Identify which cell holds the provided text, then report its (x, y) central coordinate. 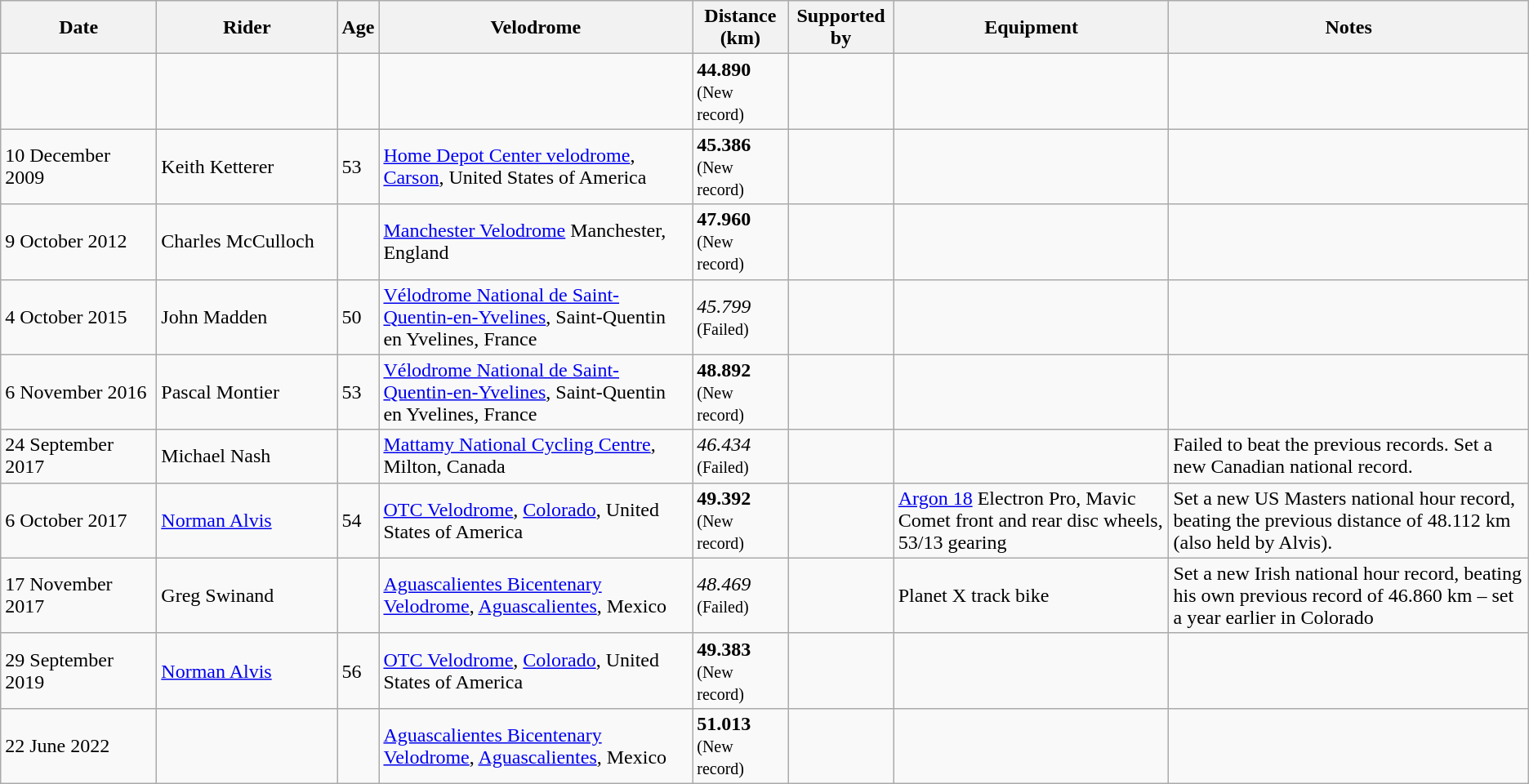
Equipment (1031, 28)
Distance (km) (740, 28)
10 December 2009 (78, 167)
6 November 2016 (78, 392)
Rider (247, 28)
48.469(Failed) (740, 595)
Supported by (841, 28)
Set a new US Masters national hour record, beating the previous distance of 48.112 km (also held by Alvis). (1348, 520)
Charles McCulloch (247, 242)
48.892(New record) (740, 392)
54 (358, 520)
Planet X track bike (1031, 595)
17 November 2017 (78, 595)
46.434(Failed) (740, 456)
24 September 2017 (78, 456)
29 September 2019 (78, 670)
51.013(New record) (740, 746)
Pascal Montier (247, 392)
John Madden (247, 317)
Michael Nash (247, 456)
Notes (1348, 28)
45.799(Failed) (740, 317)
Keith Ketterer (247, 167)
49.383(New record) (740, 670)
Greg Swinand (247, 595)
49.392(New record) (740, 520)
47.960(New record) (740, 242)
Mattamy National Cycling Centre, Milton, Canada (536, 456)
Manchester Velodrome Manchester, England (536, 242)
9 October 2012 (78, 242)
4 October 2015 (78, 317)
45.386(New record) (740, 167)
Velodrome (536, 28)
22 June 2022 (78, 746)
Date (78, 28)
44.890(New record) (740, 91)
6 October 2017 (78, 520)
Failed to beat the previous records. Set a new Canadian national record. (1348, 456)
Home Depot Center velodrome, Carson, United States of America (536, 167)
Argon 18 Electron Pro, Mavic Comet front and rear disc wheels, 53/13 gearing (1031, 520)
Age (358, 28)
56 (358, 670)
50 (358, 317)
Set a new Irish national hour record, beating his own previous record of 46.860 km – set a year earlier in Colorado (1348, 595)
